Provide the [x, y] coordinate of the cell's center where the given text is located.  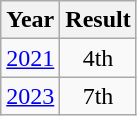
2021 [30, 58]
7th [98, 96]
2023 [30, 96]
Result [98, 20]
Year [30, 20]
4th [98, 58]
